Capture the cell that displays the provided text and extract its (X, Y) central coordinate. 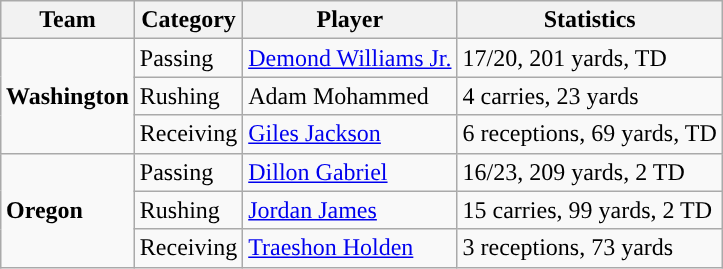
Category (188, 20)
16/23, 209 yards, 2 TD (590, 172)
6 receptions, 69 yards, TD (590, 134)
Demond Williams Jr. (350, 58)
Oregon (68, 210)
Washington (68, 96)
3 receptions, 73 yards (590, 248)
4 carries, 23 yards (590, 96)
17/20, 201 yards, TD (590, 58)
Statistics (590, 20)
Traeshon Holden (350, 248)
Adam Mohammed (350, 96)
Giles Jackson (350, 134)
Jordan James (350, 210)
15 carries, 99 yards, 2 TD (590, 210)
Player (350, 20)
Dillon Gabriel (350, 172)
Team (68, 20)
